Pinpoint the cell where the given text exists, returning its [X, Y] midpoint coordinate. 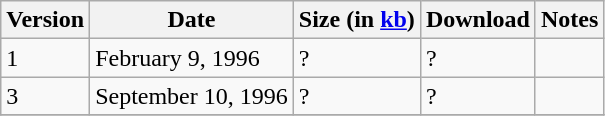
February 9, 1996 [192, 58]
Date [192, 20]
Download [478, 20]
Notes [569, 20]
Size (in kb) [356, 20]
3 [46, 96]
September 10, 1996 [192, 96]
Version [46, 20]
1 [46, 58]
